For the text-containing cell, return its midpoint in [X, Y] coordinate format. 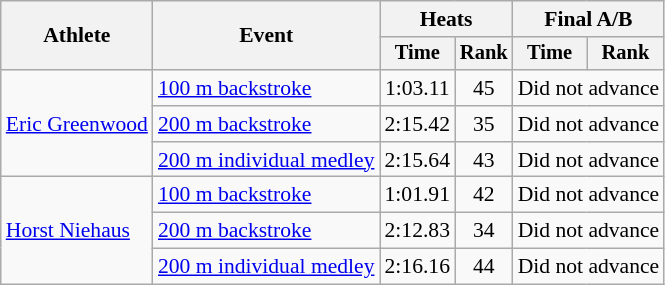
42 [484, 195]
1:03.11 [418, 88]
Eric Greenwood [77, 124]
2:12.83 [418, 231]
43 [484, 160]
Heats [446, 19]
Athlete [77, 36]
1:01.91 [418, 195]
Final A/B [589, 19]
44 [484, 267]
45 [484, 88]
Horst Niehaus [77, 230]
2:15.64 [418, 160]
34 [484, 231]
2:15.42 [418, 124]
Event [266, 36]
35 [484, 124]
2:16.16 [418, 267]
